For the text-containing cell, return its midpoint in (x, y) coordinate format. 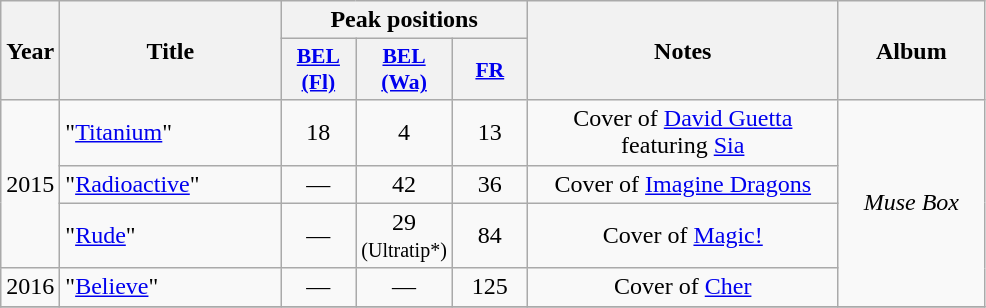
Title (170, 50)
"Rude" (170, 236)
18 (318, 132)
2016 (30, 287)
Cover of Magic! (682, 236)
42 (404, 184)
4 (404, 132)
36 (490, 184)
"Radioactive" (170, 184)
Notes (682, 50)
Peak positions (404, 20)
Cover of Imagine Dragons (682, 184)
BEL (Wa) (404, 70)
FR (490, 70)
Muse Box (911, 203)
Year (30, 50)
"Believe" (170, 287)
"Titanium" (170, 132)
BEL (Fl) (318, 70)
2015 (30, 184)
13 (490, 132)
Cover of Cher (682, 287)
84 (490, 236)
Cover of David Guetta featuring Sia (682, 132)
29 (Ultratip*) (404, 236)
Album (911, 50)
125 (490, 287)
